From the cell containing the given text, extract its center point as [X, Y] coordinate. 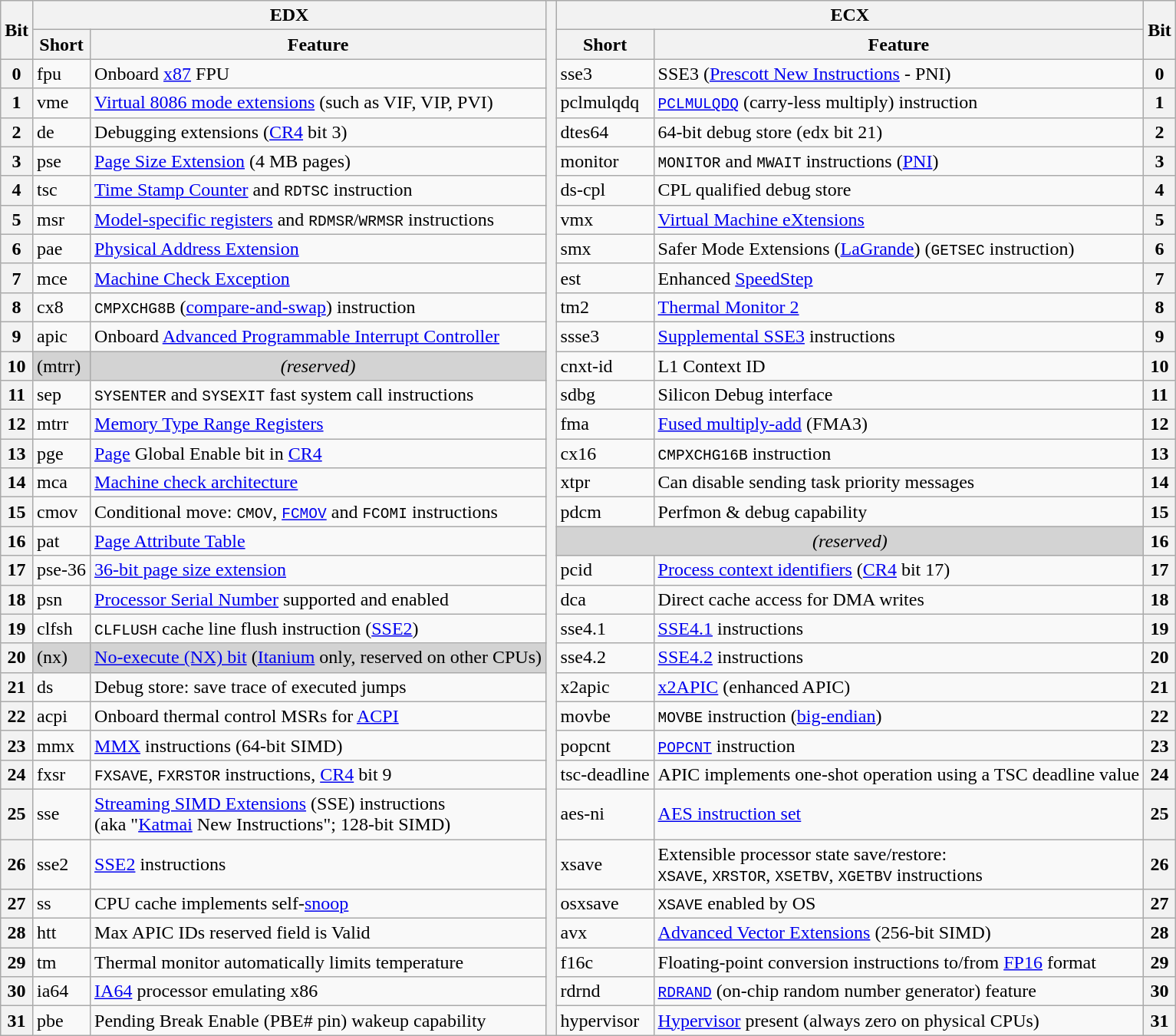
Page Global Enable bit in CR4 [318, 454]
No-execute (NX) bit (Itanium only, reserved on other CPUs) [318, 658]
Debugging extensions (CR4 bit 3) [318, 132]
monitor [604, 161]
tsc-deadline [604, 774]
Onboard x87 FPU [318, 74]
Machine check architecture [318, 483]
AES instruction set [899, 813]
ECX [850, 15]
Processor Serial Number supported and enabled [318, 599]
Pending Break Enable (PBE# pin) wakeup capability [318, 1021]
sse3 [604, 74]
Virtual 8086 mode extensions (such as VIF, VIP, PVI) [318, 103]
mtrr [61, 424]
Page Attribute Table [318, 541]
fpu [61, 74]
L1 Context ID [899, 366]
sse4.2 [604, 658]
cx16 [604, 454]
CPL qualified debug store [899, 190]
Thermal monitor automatically limits temperature [318, 962]
Streaming SIMD Extensions (SSE) instructions(aka "Katmai New Instructions"; 128-bit SIMD) [318, 813]
Max APIC IDs reserved field is Valid [318, 933]
ssse3 [604, 336]
smx [604, 249]
Memory Type Range Registers [318, 424]
tsc [61, 190]
pse-36 [61, 570]
Thermal Monitor 2 [899, 307]
CLFLUSH cache line flush instruction (SSE2) [318, 629]
Model-specific registers and RDMSR/WRMSR instructions [318, 219]
Can disable sending task priority messages [899, 483]
POPCNT instruction [899, 745]
PCLMULQDQ (carry-less multiply) instruction [899, 103]
Extensible processor state save/restore:XSAVE, XRSTOR, XSETBV, XGETBV instructions [899, 864]
htt [61, 933]
sse2 [61, 864]
Direct cache access for DMA writes [899, 599]
SSE3 (Prescott New Instructions - PNI) [899, 74]
psn [61, 599]
sse [61, 813]
Fused multiply-add (FMA3) [899, 424]
Hypervisor present (always zero on physical CPUs) [899, 1021]
Virtual Machine eXtensions [899, 219]
mce [61, 278]
movbe [604, 716]
acpi [61, 716]
mca [61, 483]
pclmulqdq [604, 103]
de [61, 132]
pge [61, 454]
Debug store: save trace of executed jumps [318, 687]
sdbg [604, 395]
Conditional move: CMOV, FCMOV and FCOMI instructions [318, 512]
Onboard thermal control MSRs for ACPI [318, 716]
MOVBE instruction (big-endian) [899, 716]
MMX instructions (64-bit SIMD) [318, 745]
vmx [604, 219]
EDX [288, 15]
xtpr [604, 483]
aes-ni [604, 813]
CMPXCHG16B instruction [899, 454]
ds [61, 687]
est [604, 278]
pae [61, 249]
Silicon Debug interface [899, 395]
SSE4.1 instructions [899, 629]
36-bit page size extension [318, 570]
pat [61, 541]
osxsave [604, 904]
fxsr [61, 774]
FXSAVE, FXRSTOR instructions, CR4 bit 9 [318, 774]
Onboard Advanced Programmable Interrupt Controller [318, 336]
vme [61, 103]
pse [61, 161]
Perfmon & debug capability [899, 512]
msr [61, 219]
MONITOR and MWAIT instructions (PNI) [899, 161]
rdrnd [604, 991]
hypervisor [604, 1021]
pdcm [604, 512]
popcnt [604, 745]
x2apic [604, 687]
(mtrr) [61, 366]
IA64 processor emulating x86 [318, 991]
tm2 [604, 307]
cmov [61, 512]
Advanced Vector Extensions (256-bit SIMD) [899, 933]
apic [61, 336]
Enhanced SpeedStep [899, 278]
sse4.1 [604, 629]
x2APIC (enhanced APIC) [899, 687]
RDRAND (on-chip random number generator) feature [899, 991]
64-bit debug store (edx bit 21) [899, 132]
Physical Address Extension [318, 249]
ss [61, 904]
Page Size Extension (4 MB pages) [318, 161]
cx8 [61, 307]
dca [604, 599]
clfsh [61, 629]
Time Stamp Counter and RDTSC instruction [318, 190]
XSAVE enabled by OS [899, 904]
sep [61, 395]
APIC implements one-shot operation using a TSC deadline value [899, 774]
dtes64 [604, 132]
xsave [604, 864]
Safer Mode Extensions (LaGrande) (GETSEC instruction) [899, 249]
pbe [61, 1021]
cnxt-id [604, 366]
SSE2 instructions [318, 864]
Supplemental SSE3 instructions [899, 336]
CMPXCHG8B (compare-and-swap) instruction [318, 307]
tm [61, 962]
SSE4.2 instructions [899, 658]
SYSENTER and SYSEXIT fast system call instructions [318, 395]
ds-cpl [604, 190]
mmx [61, 745]
Machine Check Exception [318, 278]
pcid [604, 570]
CPU cache implements self-snoop [318, 904]
f16c [604, 962]
Floating-point conversion instructions to/from FP16 format [899, 962]
(nx) [61, 658]
Process context identifiers (CR4 bit 17) [899, 570]
fma [604, 424]
avx [604, 933]
ia64 [61, 991]
